Detect which cell encompasses the target text, then output its (X, Y) center coordinate. 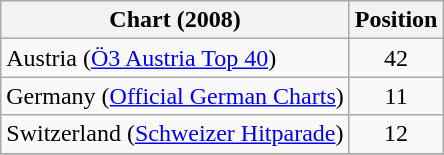
12 (396, 134)
Austria (Ö3 Austria Top 40) (175, 58)
Chart (2008) (175, 20)
11 (396, 96)
Germany (Official German Charts) (175, 96)
Switzerland (Schweizer Hitparade) (175, 134)
42 (396, 58)
Position (396, 20)
